From the cell containing the given text, extract its center point as [X, Y] coordinate. 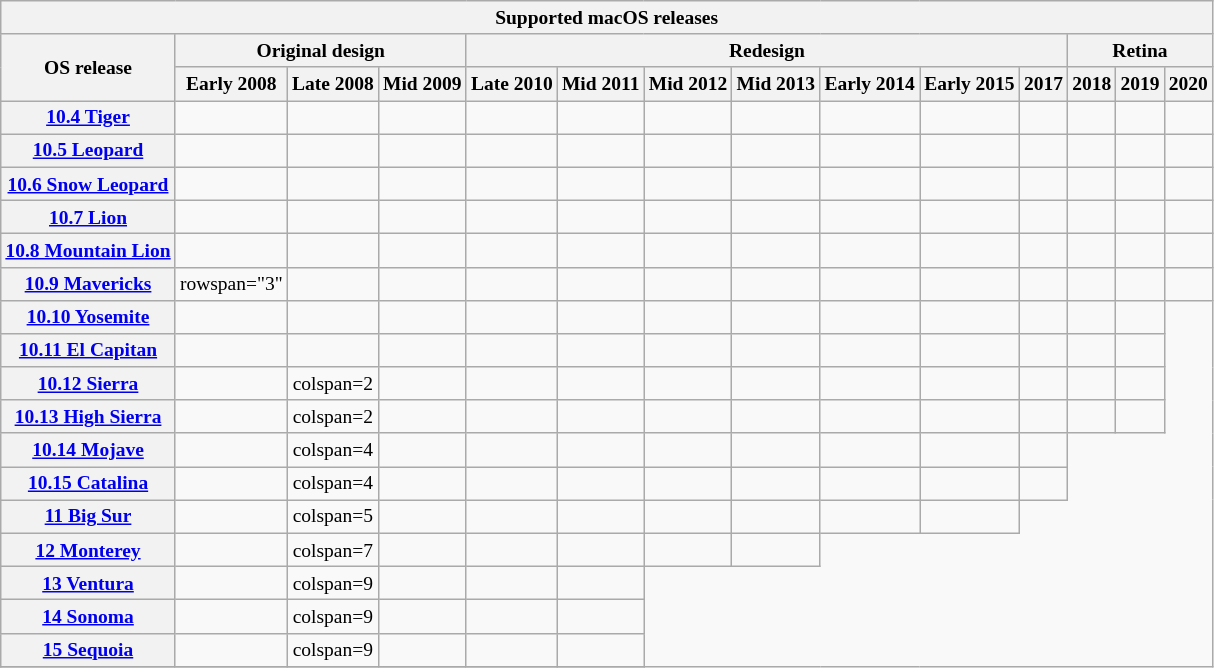
Mid 2012 [688, 84]
12 Monterey [88, 550]
10.9 Mavericks [88, 284]
Mid 2009 [422, 84]
2019 [1140, 84]
2017 [1043, 84]
Original design [320, 50]
10.11 El Capitan [88, 350]
colspan=5 [332, 516]
Mid 2013 [776, 84]
10.13 High Sierra [88, 416]
10.4 Tiger [88, 118]
2018 [1092, 84]
Mid 2011 [600, 84]
Late 2008 [332, 84]
10.12 Sierra [88, 384]
14 Sonoma [88, 616]
10.14 Mojave [88, 450]
10.7 Lion [88, 216]
Late 2010 [512, 84]
rowspan="3" [231, 284]
13 Ventura [88, 584]
10.6 Snow Leopard [88, 184]
2020 [1188, 84]
Retina [1140, 50]
11 Big Sur [88, 516]
10.15 Catalina [88, 484]
Early 2015 [970, 84]
Redesign [766, 50]
Early 2008 [231, 84]
10.8 Mountain Lion [88, 250]
10.5 Leopard [88, 150]
15 Sequoia [88, 650]
colspan=7 [332, 550]
10.10 Yosemite [88, 316]
Early 2014 [870, 84]
OS release [88, 68]
Supported macOS releases [607, 18]
